Locate the cell with the specified text and output its [X, Y] center coordinate. 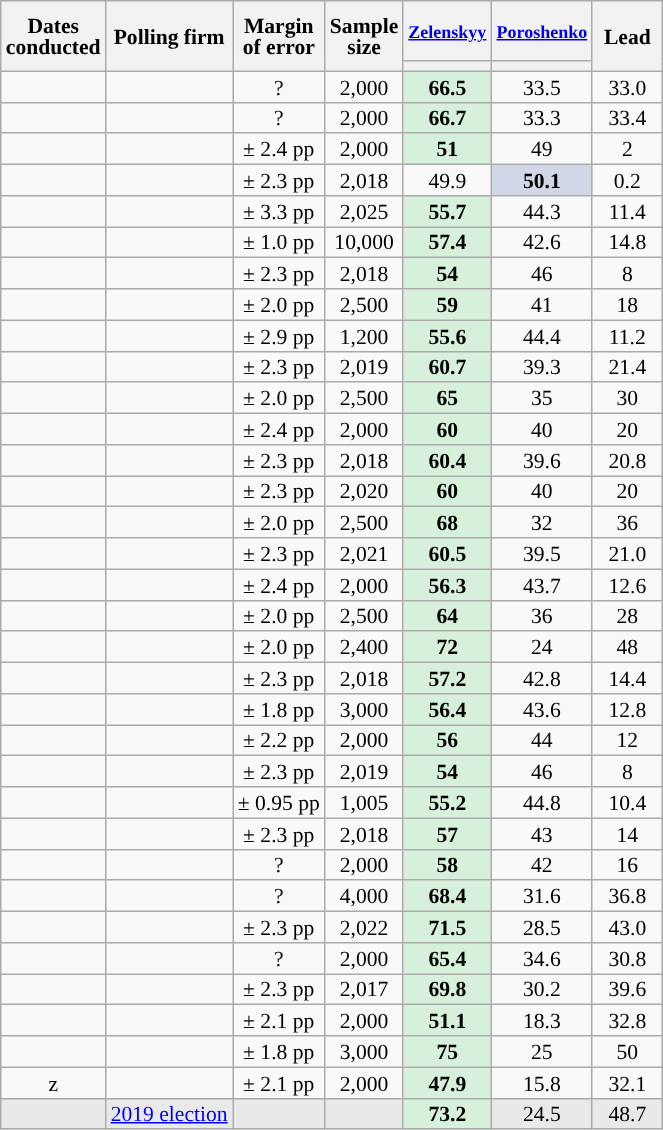
60.7 [447, 366]
14.8 [627, 242]
59 [447, 304]
12.6 [627, 584]
66.5 [447, 86]
51 [447, 150]
Marginof error [279, 36]
20.8 [627, 460]
28.5 [542, 928]
56.4 [447, 710]
35 [542, 398]
55.7 [447, 212]
57 [447, 834]
30 [627, 398]
57.2 [447, 678]
4,000 [364, 896]
39.3 [542, 366]
73.2 [447, 1114]
50.1 [542, 180]
Polling firm [170, 36]
68 [447, 522]
18.3 [542, 1020]
60.4 [447, 460]
25 [542, 1052]
z [54, 1082]
33.4 [627, 118]
55.2 [447, 802]
2,400 [364, 648]
75 [447, 1052]
10.4 [627, 802]
49 [542, 150]
Lead [627, 36]
2 [627, 150]
30.8 [627, 958]
Poroshenko [542, 31]
28 [627, 616]
± 2.2 pp [279, 740]
± 3.3 pp [279, 212]
66.7 [447, 118]
32 [542, 522]
2019 election [170, 1114]
69.8 [447, 990]
39.5 [542, 554]
56.3 [447, 584]
47.9 [447, 1082]
71.5 [447, 928]
72 [447, 648]
± 0.95 pp [279, 802]
42 [542, 864]
Samplesize [364, 36]
43.7 [542, 584]
1,005 [364, 802]
44.3 [542, 212]
32.1 [627, 1082]
11.4 [627, 212]
18 [627, 304]
32.8 [627, 1020]
12 [627, 740]
42.6 [542, 242]
43.0 [627, 928]
64 [447, 616]
43 [542, 834]
56 [447, 740]
43.6 [542, 710]
15.8 [542, 1082]
14.4 [627, 678]
33.5 [542, 86]
36.8 [627, 896]
44 [542, 740]
16 [627, 864]
34.6 [542, 958]
1,200 [364, 336]
2,017 [364, 990]
41 [542, 304]
2,022 [364, 928]
2,021 [364, 554]
24.5 [542, 1114]
Datesconducted [54, 36]
58 [447, 864]
Zelenskyy [447, 31]
48.7 [627, 1114]
44.8 [542, 802]
65 [447, 398]
68.4 [447, 896]
2,025 [364, 212]
2,020 [364, 492]
± 2.9 pp [279, 336]
10,000 [364, 242]
55.6 [447, 336]
51.1 [447, 1020]
44.4 [542, 336]
49.9 [447, 180]
33.3 [542, 118]
± 1.0 pp [279, 242]
21.0 [627, 554]
31.6 [542, 896]
65.4 [447, 958]
30.2 [542, 990]
48 [627, 648]
21.4 [627, 366]
60.5 [447, 554]
42.8 [542, 678]
57.4 [447, 242]
24 [542, 648]
33.0 [627, 86]
12.8 [627, 710]
14 [627, 834]
0.2 [627, 180]
11.2 [627, 336]
50 [627, 1052]
